Capture the cell that displays the provided text and extract its (X, Y) central coordinate. 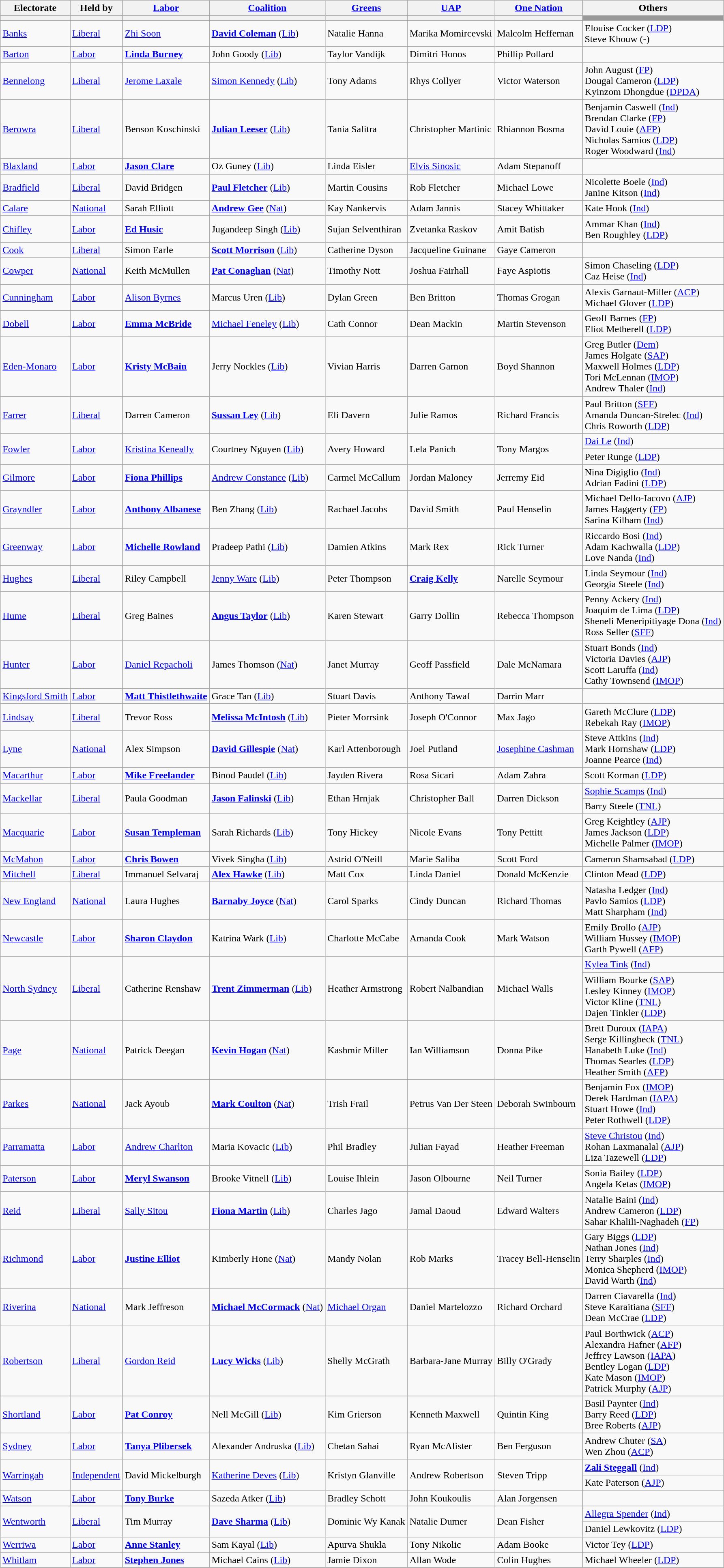
Colin Hughes (539, 1560)
Ian Williamson (451, 1050)
Joshua Fairhall (451, 271)
Nicolette Boele (Ind)Janine Kitson (Ind) (653, 187)
Carmel McCallum (366, 478)
Jason Olbourne (451, 1179)
Jordan Maloney (451, 478)
Michael Cains (Lib) (267, 1560)
Karen Stewart (366, 616)
Quintin King (539, 1415)
Kristy McBain (166, 367)
Narelle Seymour (539, 578)
Michael Dello-Iacovo (AJP) James Haggerty (FP) Sarina Kilham (Ind) (653, 509)
Anne Stanley (166, 1544)
Kate Paterson (AJP) (653, 1483)
Tony Adams (366, 81)
Jerome Laxale (166, 81)
Tony Burke (166, 1498)
Mandy Nolan (366, 1259)
Jayden Rivera (366, 775)
New England (35, 901)
Emma McBride (166, 324)
Richard Thomas (539, 901)
Watson (35, 1498)
Vivian Harris (366, 367)
Rhiannon Bosma (539, 129)
John Goody (Lib) (267, 54)
Faye Aspiotis (539, 271)
One Nation (539, 8)
Ben Ferguson (539, 1446)
Barbara-Jane Murray (451, 1360)
Michael Lowe (539, 187)
Charles Jago (366, 1210)
Victor Tey (LDP) (653, 1544)
Janet Murray (366, 664)
Alison Byrnes (166, 297)
Amit Batish (539, 229)
Darrin Marr (539, 696)
Mitchell (35, 874)
Macquarie (35, 833)
Donna Pike (539, 1050)
Amanda Cook (451, 938)
Zali Steggall (Ind) (653, 1467)
Catherine Renshaw (166, 989)
Benjamin Caswell (Ind) Brendan Clarke (FP) David Louie (AFP)Nicholas Samios (LDP)Roger Woodward (Ind) (653, 129)
Carol Sparks (366, 901)
Trent Zimmerman (Lib) (267, 989)
Paul Borthwick (ACP) Alexandra Hafner (AFP) Jeffrey Lawson (IAPA) Bentley Logan (LDP) Kate Mason (IMOP) Patrick Murphy (AJP) (653, 1360)
Tanya Plibersek (166, 1446)
Kashmir Miller (366, 1050)
Mark Watson (539, 938)
Kristyn Glanville (366, 1475)
Paul Henselin (539, 509)
Marcus Uren (Lib) (267, 297)
John August (FP) Dougal Cameron (LDP) Kyinzom Dhongdue (DPDA) (653, 81)
Electorate (35, 8)
Elvis Sinosic (451, 166)
Julie Ramos (451, 415)
Kimberly Hone (Nat) (267, 1259)
Alexis Garnaut-Miller (ACP) Michael Glover (LDP) (653, 297)
Thomas Grogan (539, 297)
David Mickelburgh (166, 1475)
Nell McGill (Lib) (267, 1415)
Grayndler (35, 509)
Barry Steele (TNL) (653, 806)
Peter Thompson (366, 578)
Pat Conroy (166, 1415)
Dai Le (Ind) (653, 441)
Robertson (35, 1360)
Rhys Collyer (451, 81)
Sujan Selventhiran (366, 229)
Dale McNamara (539, 664)
Reid (35, 1210)
David Smith (451, 509)
Chetan Sahai (366, 1446)
Lyne (35, 749)
Sazeda Atker (Lib) (267, 1498)
Ed Husic (166, 229)
Steve Christou (Ind) Rohan Laxmanalal (AJP) Liza Tazewell (LDP) (653, 1147)
Farrer (35, 415)
Richard Orchard (539, 1307)
Alex Hawke (Lib) (267, 874)
Tony Margos (539, 449)
Ammar Khan (Ind) Ben Roughley (LDP) (653, 229)
Simon Kennedy (Lib) (267, 81)
Jason Clare (166, 166)
Scott Ford (539, 859)
Robert Nalbandian (451, 989)
Trevor Ross (166, 717)
Sarah Richards (Lib) (267, 833)
Eli Davern (366, 415)
Lindsay (35, 717)
Riverina (35, 1307)
Jamal Daoud (451, 1210)
North Sydney (35, 989)
Lela Panich (451, 449)
Malcolm Heffernan (539, 33)
Anthony Tawaf (451, 696)
Jack Ayoub (166, 1104)
Allegra Spender (Ind) (653, 1514)
Riley Campbell (166, 578)
Craig Kelly (451, 578)
Binod Paudel (Lib) (267, 775)
Avery Howard (366, 449)
Anthony Albanese (166, 509)
Eden-Monaro (35, 367)
Courtney Nguyen (Lib) (267, 449)
Kristina Keneally (166, 449)
Cowper (35, 271)
James Thomson (Nat) (267, 664)
Neil Turner (539, 1179)
Deborah Swinbourn (539, 1104)
Basil Paynter (Ind) Barry Reed (LDP) Bree Roberts (AJP) (653, 1415)
Justine Elliot (166, 1259)
Edward Walters (539, 1210)
David Gillespie (Nat) (267, 749)
Sussan Ley (Lib) (267, 415)
Lucy Wicks (Lib) (267, 1360)
Simon Chaseling (LDP) Caz Heise (Ind) (653, 271)
Mark Coulton (Nat) (267, 1104)
Parkes (35, 1104)
Cath Connor (366, 324)
Katherine Deves (Lib) (267, 1475)
Joseph O'Connor (451, 717)
Brett Duroux (IAPA) Serge Killingbeck (TNL) Hanabeth Luke (Ind) Thomas Searles (LDP) Heather Smith (AFP) (653, 1050)
Andrew Chuter (SA)Wen Zhou (ACP) (653, 1446)
Christopher Martinic (451, 129)
Richmond (35, 1259)
Paula Goodman (166, 798)
Marika Momircevski (451, 33)
Grace Tan (Lib) (267, 696)
Michael Walls (539, 989)
John Koukoulis (451, 1498)
Josephine Cashman (539, 749)
Natasha Ledger (Ind) Pavlo Samios (LDP)Matt Sharpham (Ind) (653, 901)
Jerry Nockles (Lib) (267, 367)
Zvetanka Raskov (451, 229)
Maria Kovacic (Lib) (267, 1147)
Mark Rex (451, 547)
Kay Nankervis (366, 208)
Wentworth (35, 1521)
Geoff Barnes (FP)Eliot Metherell (LDP) (653, 324)
Andrew Constance (Lib) (267, 478)
Chris Bowen (166, 859)
Geoff Passfield (451, 664)
Donald McKenzie (539, 874)
Ryan McAlister (451, 1446)
Linda Burney (166, 54)
Linda Eisler (366, 166)
Berowra (35, 129)
Julian Fayad (451, 1147)
Brooke Vitnell (Lib) (267, 1179)
Oz Guney (Lib) (267, 166)
Richard Francis (539, 415)
Kim Grierson (366, 1415)
Calare (35, 208)
Steven Tripp (539, 1475)
Patrick Deegan (166, 1050)
Tim Murray (166, 1521)
Gaye Cameron (539, 250)
Ethan Hrnjak (366, 798)
McMahon (35, 859)
Kenneth Maxwell (451, 1415)
Sharon Claydon (166, 938)
Julian Leeser (Lib) (267, 129)
Greg Butler (Dem) James Holgate (SAP) Maxwell Holmes (LDP) Tori McLennan (IMOP) Andrew Thaler (Ind) (653, 367)
Astrid O'Neill (366, 859)
Riccardo Bosi (Ind) Adam Kachwalla (LDP) Love Nanda (Ind) (653, 547)
Laura Hughes (166, 901)
Andrew Robertson (451, 1475)
Alex Simpson (166, 749)
Joel Putland (451, 749)
Michael Organ (366, 1307)
Whitlam (35, 1560)
Linda Seymour (Ind) Georgia Steele (Ind) (653, 578)
Hunter (35, 664)
Dominic Wy Kanak (366, 1521)
Fiona Phillips (166, 478)
Gordon Reid (166, 1360)
Darren Dickson (539, 798)
Jugandeep Singh (Lib) (267, 229)
Daniel Repacholi (166, 664)
Susan Templeman (166, 833)
Nina Digiglio (Ind) Adrian Fadini (LDP) (653, 478)
Page (35, 1050)
Michael Wheeler (LDP) (653, 1560)
Nicole Evans (451, 833)
Sophie Scamps (Ind) (653, 790)
Dobell (35, 324)
Alan Jorgensen (539, 1498)
Greg Baines (166, 616)
Andrew Gee (Nat) (267, 208)
Angus Taylor (Lib) (267, 616)
Natalie Baini (Ind) Andrew Cameron (LDP) Sahar Khalili-Naghadeh (FP) (653, 1210)
Adam Stepanoff (539, 166)
Sonia Bailey (LDP) Angela Ketas (IMOP) (653, 1179)
Dave Sharma (Lib) (267, 1521)
Barnaby Joyce (Nat) (267, 901)
Matt Cox (366, 874)
Heather Armstrong (366, 989)
Natalie Dumer (451, 1521)
Fowler (35, 449)
Martin Cousins (366, 187)
Greens (366, 8)
Scott Morrison (Lib) (267, 250)
Emily Brollo (AJP)William Hussey (IMOP)Garth Pywell (AFP) (653, 938)
Keith McMullen (166, 271)
Sarah Elliott (166, 208)
Coalition (267, 8)
Alexander Andruska (Lib) (267, 1446)
Bradfield (35, 187)
Linda Daniel (451, 874)
Max Jago (539, 717)
Macarthur (35, 775)
Stacey Whittaker (539, 208)
Sydney (35, 1446)
Stuart Davis (366, 696)
Phil Bradley (366, 1147)
Mike Freelander (166, 775)
Werriwa (35, 1544)
Rob Fletcher (451, 187)
Heather Freeman (539, 1147)
Tony Pettitt (539, 833)
Daniel Lewkovitz (LDP) (653, 1529)
Pieter Morrsink (366, 717)
Jacqueline Guinane (451, 250)
Hughes (35, 578)
Zhi Soon (166, 33)
Rob Marks (451, 1259)
Allan Wode (451, 1560)
Peter Runge (LDP) (653, 457)
Gareth McClure (LDP) Rebekah Ray (IMOP) (653, 717)
Rosa Sicari (451, 775)
Melissa McIntosh (Lib) (267, 717)
UAP (451, 8)
Steve Attkins (Ind) Mark Hornshaw (LDP)Joanne Pearce (Ind) (653, 749)
Cameron Shamsabad (LDP) (653, 859)
Taylor Vandijk (366, 54)
Jenny Ware (Lib) (267, 578)
Parramatta (35, 1147)
Simon Earle (166, 250)
Rachael Jacobs (366, 509)
Vivek Singha (Lib) (267, 859)
Benjamin Fox (IMOP) Derek Hardman (IAPA) Stuart Howe (Ind) Peter Rothwell (LDP) (653, 1104)
Held by (96, 8)
Paterson (35, 1179)
Cindy Duncan (451, 901)
Natalie Hanna (366, 33)
Trish Frail (366, 1104)
Billy O'Grady (539, 1360)
David Coleman (Lib) (267, 33)
Mark Jeffreson (166, 1307)
Blaxland (35, 166)
Daniel Martelozzo (451, 1307)
Tania Salitra (366, 129)
Stuart Bonds (Ind) Victoria Davies (AJP) Scott Laruffa (Ind) Cathy Townsend (IMOP) (653, 664)
Matt Thistlethwaite (166, 696)
Christopher Ball (451, 798)
Ben Zhang (Lib) (267, 509)
Cook (35, 250)
Shortland (35, 1415)
Dean Fisher (539, 1521)
Meryl Swanson (166, 1179)
Rick Turner (539, 547)
David Bridgen (166, 187)
Andrew Charlton (166, 1147)
Apurva Shukla (366, 1544)
Damien Atkins (366, 547)
Penny Ackery (Ind)Joaquim de Lima (LDP)Sheneli Meneripitiyage Dona (Ind)Ross Seller (SFF) (653, 616)
Dean Mackin (451, 324)
Martin Stevenson (539, 324)
Tracey Bell-Henselin (539, 1259)
Darren Ciavarella (Ind) Steve Karaitiana (SFF) Dean McCrae (LDP) (653, 1307)
Michael McCormack (Nat) (267, 1307)
Greenway (35, 547)
Jamie Dixon (366, 1560)
Dimitri Honos (451, 54)
Banks (35, 33)
Chifley (35, 229)
Paul Britton (SFF) Amanda Duncan-Strelec (Ind) Chris Roworth (LDP) (653, 415)
Michael Feneley (Lib) (267, 324)
Kingsford Smith (35, 696)
Kylea Tink (Ind) (653, 964)
Immanuel Selvaraj (166, 874)
Dylan Green (366, 297)
Paul Fletcher (Lib) (267, 187)
Tony Hickey (366, 833)
Clinton Mead (LDP) (653, 874)
Shelly McGrath (366, 1360)
Jason Falinski (Lib) (267, 798)
Karl Attenborough (366, 749)
Benson Koschinski (166, 129)
Garry Dollin (451, 616)
Katrina Wark (Lib) (267, 938)
Phillip Pollard (539, 54)
Newcastle (35, 938)
Independent (96, 1475)
Greg Keightley (AJP)James Jackson (LDP)Michelle Palmer (IMOP) (653, 833)
Warringah (35, 1475)
William Bourke (SAP) Lesley Kinney (IMOP) Victor Kline (TNL) Dajen Tinkler (LDP) (653, 996)
Fiona Martin (Lib) (267, 1210)
Kate Hook (Ind) (653, 208)
Boyd Shannon (539, 367)
Bradley Schott (366, 1498)
Sally Sitou (166, 1210)
Jerremy Eid (539, 478)
Petrus Van Der Steen (451, 1104)
Tony Nikolic (451, 1544)
Catherine Dyson (366, 250)
Victor Waterson (539, 81)
Gary Biggs (LDP) Nathan Jones (Ind) Terry Sharples (Ind) Monica Shepherd (IMOP) David Warth (Ind) (653, 1259)
Ben Britton (451, 297)
Pat Conaghan (Nat) (267, 271)
Adam Zahra (539, 775)
Mackellar (35, 798)
Gilmore (35, 478)
Rebecca Thompson (539, 616)
Hume (35, 616)
Elouise Cocker (LDP)Steve Khouw (-) (653, 33)
Sam Kayal (Lib) (267, 1544)
Stephen Jones (166, 1560)
Timothy Nott (366, 271)
Adam Booke (539, 1544)
Darren Garnon (451, 367)
Louise Ihlein (366, 1179)
Adam Jannis (451, 208)
Charlotte McCabe (366, 938)
Barton (35, 54)
Cunningham (35, 297)
Darren Cameron (166, 415)
Bennelong (35, 81)
Others (653, 8)
Scott Korman (LDP) (653, 775)
Marie Saliba (451, 859)
Kevin Hogan (Nat) (267, 1050)
Pradeep Pathi (Lib) (267, 547)
Michelle Rowland (166, 547)
